Output the [x, y] coordinate of the center of the cell containing the given text.  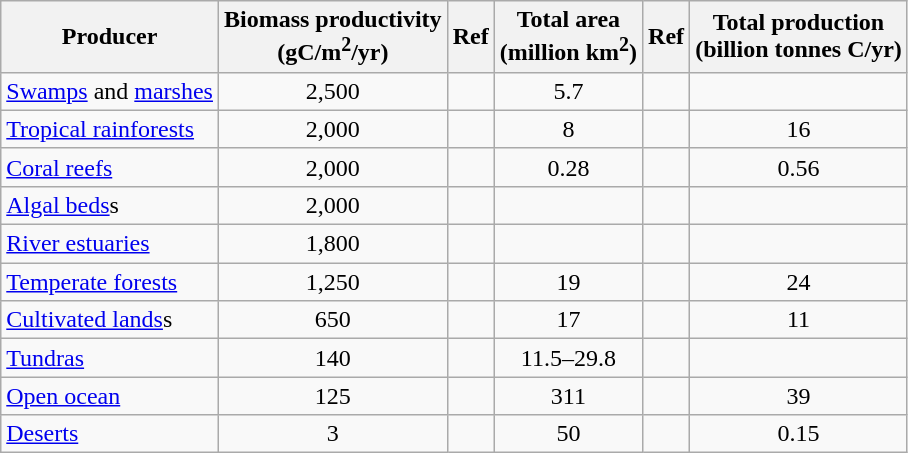
5.7 [568, 91]
Tropical rainforests [110, 129]
17 [568, 320]
Producer [110, 37]
650 [332, 320]
24 [799, 282]
39 [799, 396]
140 [332, 358]
Coral reefs [110, 167]
50 [568, 434]
0.56 [799, 167]
8 [568, 129]
11.5–29.8 [568, 358]
2,500 [332, 91]
19 [568, 282]
Temperate forests [110, 282]
Deserts [110, 434]
1,250 [332, 282]
Tundras [110, 358]
125 [332, 396]
0.15 [799, 434]
0.28 [568, 167]
Open ocean [110, 396]
1,800 [332, 244]
Swamps and marshes [110, 91]
Total area(million km2) [568, 37]
16 [799, 129]
311 [568, 396]
11 [799, 320]
Total production(billion tonnes C/yr) [799, 37]
River estuaries [110, 244]
Biomass productivity(gC/m2/yr) [332, 37]
Cultivated landss [110, 320]
3 [332, 434]
Algal bedss [110, 205]
